Locate the cell with the specified text and output its [x, y] center coordinate. 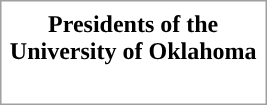
Presidents of theUniversity of Oklahoma [133, 38]
